Detect which cell encompasses the target text, then output its [x, y] center coordinate. 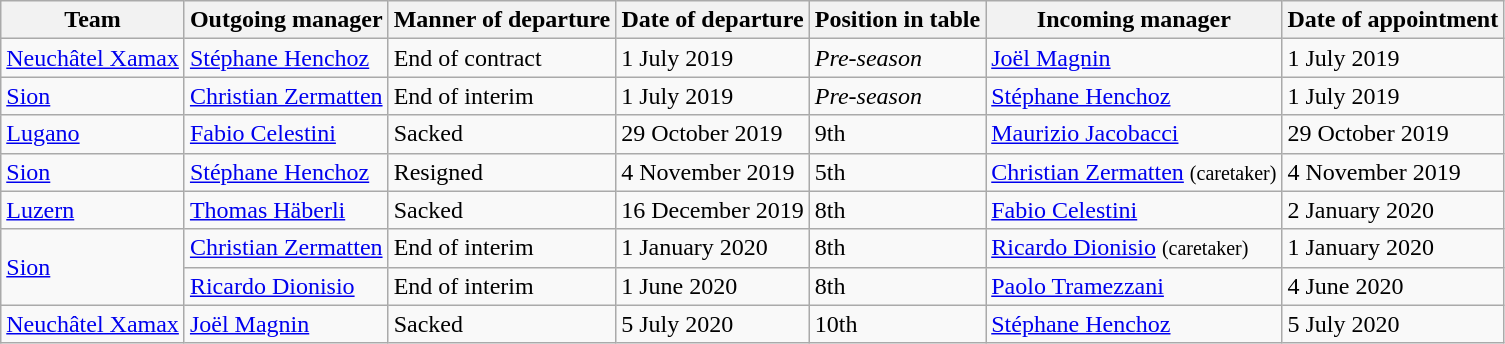
Date of departure [713, 20]
Team [93, 20]
5th [897, 172]
4 June 2020 [1393, 286]
Position in table [897, 20]
Manner of departure [502, 20]
Paolo Tramezzani [1134, 286]
9th [897, 134]
2 January 2020 [1393, 210]
Thomas Häberli [286, 210]
Resigned [502, 172]
10th [897, 324]
Luzern [93, 210]
Lugano [93, 134]
Ricardo Dionisio [286, 286]
Ricardo Dionisio (caretaker) [1134, 248]
1 June 2020 [713, 286]
Maurizio Jacobacci [1134, 134]
End of contract [502, 58]
Outgoing manager [286, 20]
Date of appointment [1393, 20]
16 December 2019 [713, 210]
Incoming manager [1134, 20]
Christian Zermatten (caretaker) [1134, 172]
